Determine the [X, Y] coordinate at the center of the cell enclosing the given text.  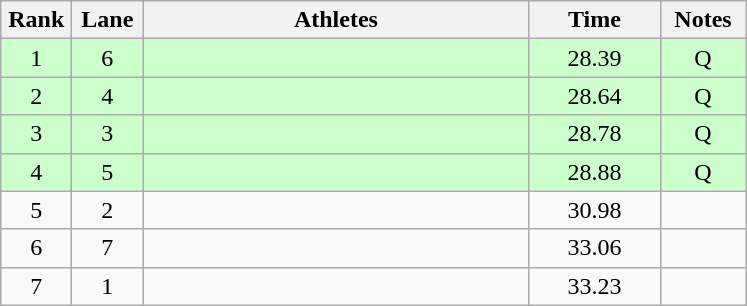
Rank [36, 20]
Athletes [336, 20]
33.06 [594, 248]
33.23 [594, 286]
Notes [703, 20]
28.39 [594, 58]
28.64 [594, 96]
28.88 [594, 172]
30.98 [594, 210]
Lane [108, 20]
28.78 [594, 134]
Time [594, 20]
